Return the (x, y) coordinate for the center point of the cell that contains the specified text.  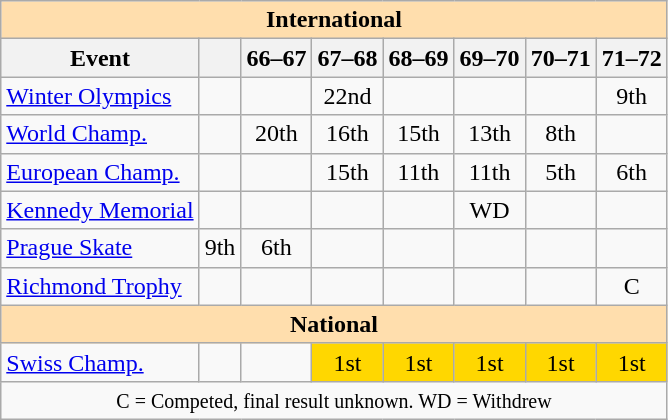
5th (560, 172)
National (334, 324)
69–70 (490, 58)
68–69 (418, 58)
C (632, 286)
67–68 (348, 58)
International (334, 20)
20th (276, 134)
WD (490, 210)
C = Competed, final result unknown. WD = Withdrew (334, 400)
European Champ. (100, 172)
71–72 (632, 58)
Richmond Trophy (100, 286)
13th (490, 134)
Event (100, 58)
Winter Olympics (100, 96)
Prague Skate (100, 248)
Swiss Champ. (100, 362)
World Champ. (100, 134)
70–71 (560, 58)
Kennedy Memorial (100, 210)
66–67 (276, 58)
16th (348, 134)
8th (560, 134)
22nd (348, 96)
